Locate the cell with the specified text and output its [x, y] center coordinate. 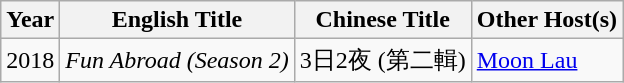
Moon Lau [546, 60]
2018 [30, 60]
3日2夜 (第二輯) [382, 60]
Chinese Title [382, 20]
Other Host(s) [546, 20]
Fun Abroad (Season 2) [177, 60]
Year [30, 20]
English Title [177, 20]
